From the cell containing the given text, extract its center point as [X, Y] coordinate. 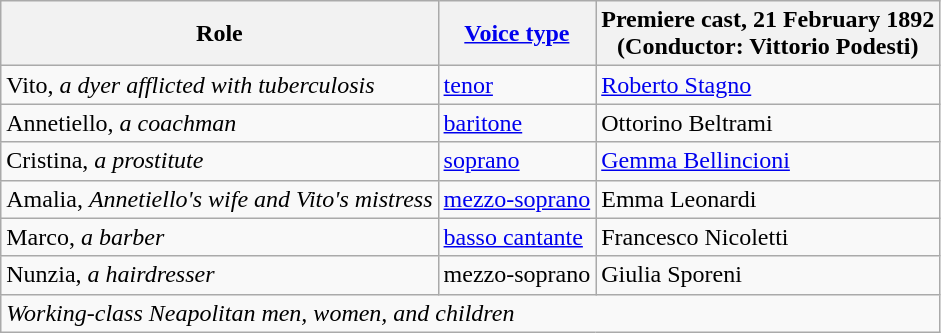
Annetiello, a coachman [220, 123]
Ottorino Beltrami [768, 123]
Voice type [517, 34]
soprano [517, 161]
Francesco Nicoletti [768, 237]
Roberto Stagno [768, 85]
Marco, a barber [220, 237]
basso cantante [517, 237]
baritone [517, 123]
Emma Leonardi [768, 199]
Cristina, a prostitute [220, 161]
Vito, a dyer afflicted with tuberculosis [220, 85]
Gemma Bellincioni [768, 161]
Amalia, Annetiello's wife and Vito's mistress [220, 199]
Role [220, 34]
Premiere cast, 21 February 1892(Conductor: Vittorio Podesti) [768, 34]
Working-class Neapolitan men, women, and children [470, 313]
Giulia Sporeni [768, 275]
tenor [517, 85]
Nunzia, a hairdresser [220, 275]
